Extract the [X, Y] coordinate from the center of the cell holding the provided text.  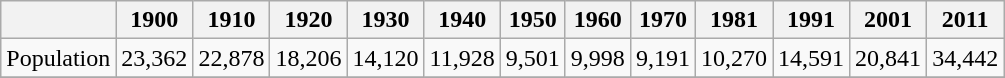
1981 [734, 20]
20,841 [888, 58]
14,120 [386, 58]
9,501 [532, 58]
2011 [966, 20]
1960 [598, 20]
1900 [154, 20]
9,191 [662, 58]
22,878 [232, 58]
1970 [662, 20]
1930 [386, 20]
34,442 [966, 58]
1910 [232, 20]
1991 [810, 20]
23,362 [154, 58]
1950 [532, 20]
11,928 [462, 58]
Population [58, 58]
14,591 [810, 58]
1940 [462, 20]
1920 [308, 20]
2001 [888, 20]
18,206 [308, 58]
10,270 [734, 58]
9,998 [598, 58]
